Detect which cell encompasses the target text, then output its [x, y] center coordinate. 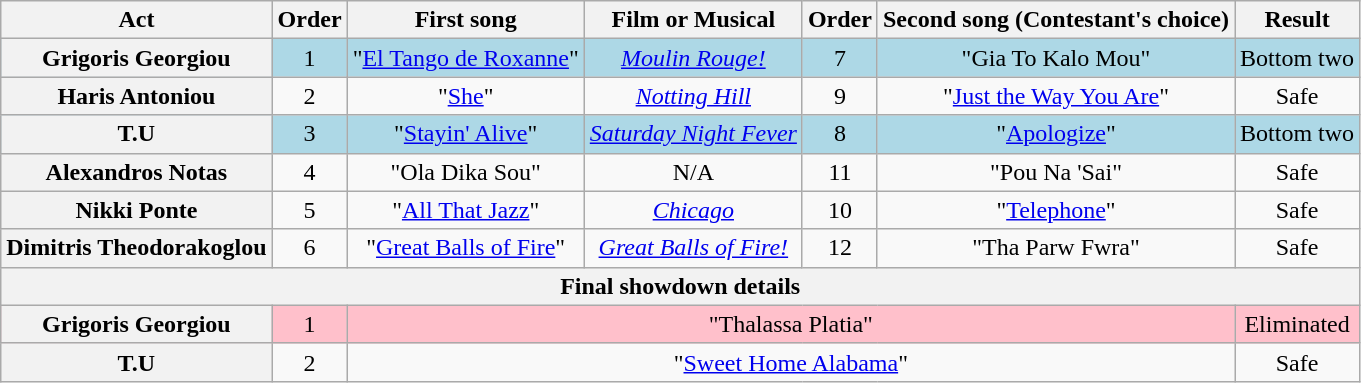
"All That Jazz" [466, 210]
"Just the Way You Are" [1056, 96]
Second song (Contestant's choice) [1056, 20]
"Pou Na 'Sai" [1056, 172]
Haris Antoniou [136, 96]
Notting Hill [693, 96]
"Telephone" [1056, 210]
7 [840, 58]
Eliminated [1298, 324]
4 [310, 172]
"El Tango de Roxanne" [466, 58]
Result [1298, 20]
10 [840, 210]
5 [310, 210]
"Apologize" [1056, 134]
Film or Musical [693, 20]
"Great Balls of Fire" [466, 248]
"Gia To Kalo Mou" [1056, 58]
Act [136, 20]
12 [840, 248]
9 [840, 96]
"Tha Parw Fwra" [1056, 248]
"Sweet Home Alabama" [790, 362]
"Stayin' Alive" [466, 134]
"She" [466, 96]
8 [840, 134]
Dimitris Theodorakoglou [136, 248]
Moulin Rouge! [693, 58]
Nikki Ponte [136, 210]
"Ola Dika Sou" [466, 172]
Chicago [693, 210]
"Thalassa Platia" [790, 324]
N/A [693, 172]
Alexandros Notas [136, 172]
3 [310, 134]
First song [466, 20]
6 [310, 248]
Saturday Night Fever [693, 134]
Great Balls of Fire! [693, 248]
11 [840, 172]
Final showdown details [680, 286]
